Identify which cell holds the provided text, then report its [X, Y] central coordinate. 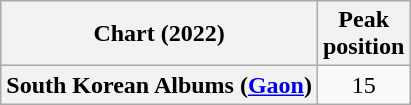
Chart (2022) [160, 34]
15 [363, 85]
South Korean Albums (Gaon) [160, 85]
Peakposition [363, 34]
